From the cell containing the given text, extract its center point as [x, y] coordinate. 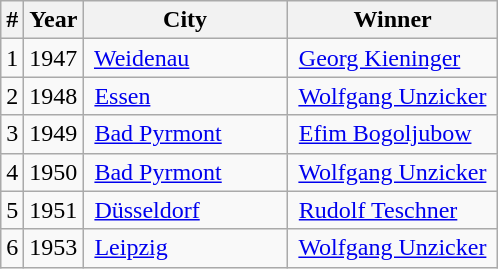
3 [12, 134]
Essen [185, 96]
1948 [54, 96]
1953 [54, 248]
4 [12, 172]
Weidenau [185, 58]
Georg Kieninger [392, 58]
Rudolf Teschner [392, 210]
1951 [54, 210]
6 [12, 248]
1950 [54, 172]
Year [54, 20]
# [12, 20]
Winner [392, 20]
5 [12, 210]
Düsseldorf [185, 210]
1947 [54, 58]
City [185, 20]
2 [12, 96]
Leipzig [185, 248]
Efim Bogoljubow [392, 134]
1 [12, 58]
1949 [54, 134]
